Capture the cell that displays the provided text and extract its [X, Y] central coordinate. 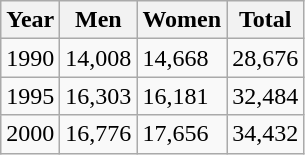
14,668 [182, 58]
32,484 [266, 96]
Year [30, 20]
Men [98, 20]
17,656 [182, 134]
Total [266, 20]
Women [182, 20]
1990 [30, 58]
2000 [30, 134]
34,432 [266, 134]
14,008 [98, 58]
16,303 [98, 96]
1995 [30, 96]
16,181 [182, 96]
28,676 [266, 58]
16,776 [98, 134]
